Locate the cell with the specified text and output its (x, y) center coordinate. 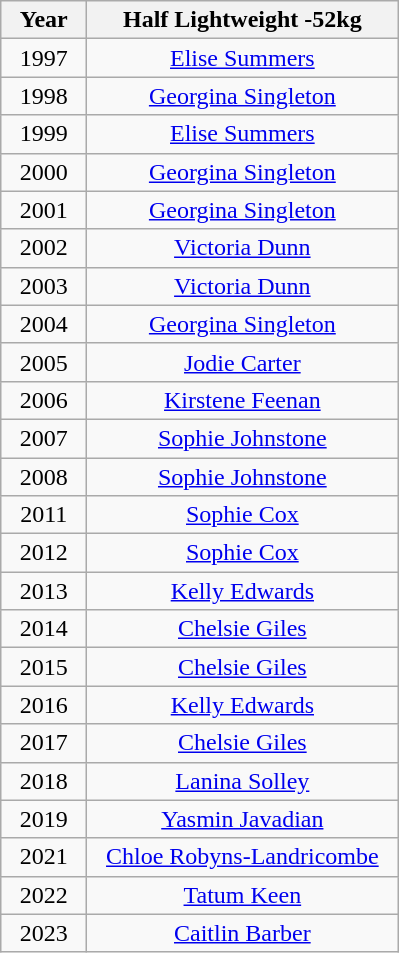
2021 (44, 857)
Jodie Carter (242, 362)
2006 (44, 400)
2001 (44, 210)
Yasmin Javadian (242, 819)
1999 (44, 134)
2015 (44, 667)
Lanina Solley (242, 781)
2000 (44, 172)
2004 (44, 324)
1998 (44, 96)
2005 (44, 362)
Chloe Robyns-Landricombe (242, 857)
Year (44, 20)
2019 (44, 819)
2022 (44, 895)
Tatum Keen (242, 895)
2023 (44, 933)
2002 (44, 248)
2013 (44, 591)
2017 (44, 743)
2003 (44, 286)
2014 (44, 629)
2018 (44, 781)
Kirstene Feenan (242, 400)
Caitlin Barber (242, 933)
2016 (44, 705)
2012 (44, 553)
1997 (44, 58)
Half Lightweight -52kg (242, 20)
2007 (44, 438)
2008 (44, 477)
2011 (44, 515)
